Return the (x, y) coordinate for the center point of the cell that contains the specified text.  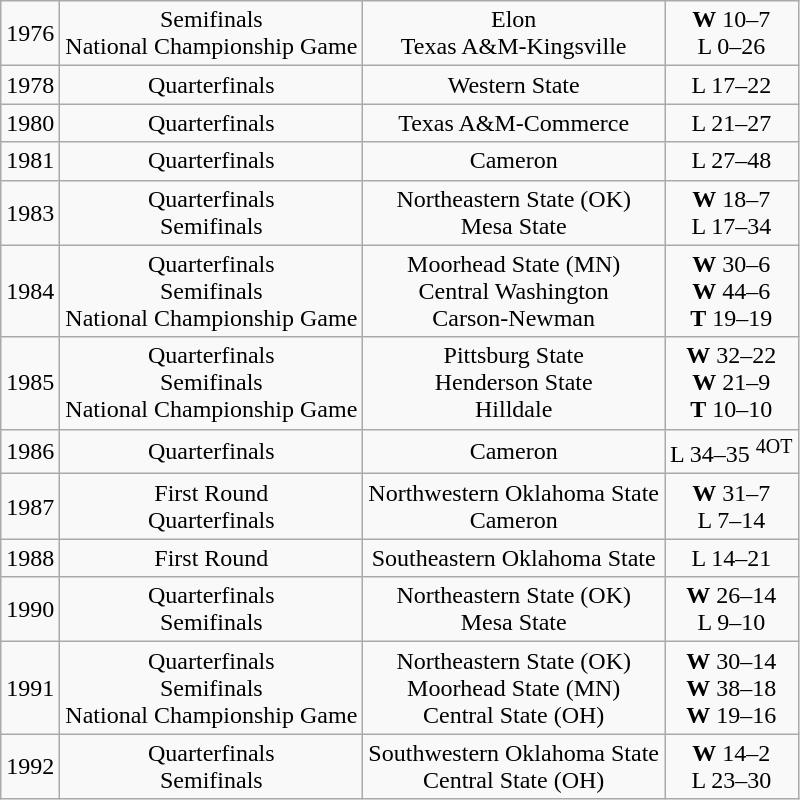
Western State (514, 85)
Northeastern State (OK)Moorhead State (MN)Central State (OH) (514, 688)
Southwestern Oklahoma StateCentral State (OH) (514, 766)
L 34–35 4OT (732, 452)
1981 (30, 161)
First RoundQuarterfinals (212, 506)
L 21–27 (732, 123)
1978 (30, 85)
L 27–48 (732, 161)
1984 (30, 291)
Northwestern Oklahoma StateCameron (514, 506)
1983 (30, 212)
1980 (30, 123)
1992 (30, 766)
Moorhead State (MN)Central WashingtonCarson-Newman (514, 291)
W 30–6W 44–6T 19–19 (732, 291)
Southeastern Oklahoma State (514, 558)
1986 (30, 452)
Pittsburg StateHenderson StateHilldale (514, 383)
W 26–14L 9–10 (732, 610)
W 32–22W 21–9T 10–10 (732, 383)
First Round (212, 558)
L 17–22 (732, 85)
ElonTexas A&M-Kingsville (514, 34)
W 14–2L 23–30 (732, 766)
W 10–7L 0–26 (732, 34)
1976 (30, 34)
SemifinalsNational Championship Game (212, 34)
W 31–7L 7–14 (732, 506)
W 30–14W 38–18W 19–16 (732, 688)
1985 (30, 383)
1988 (30, 558)
1990 (30, 610)
1987 (30, 506)
L 14–21 (732, 558)
W 18–7L 17–34 (732, 212)
1991 (30, 688)
Texas A&M-Commerce (514, 123)
